For the text-containing cell, return its midpoint in (x, y) coordinate format. 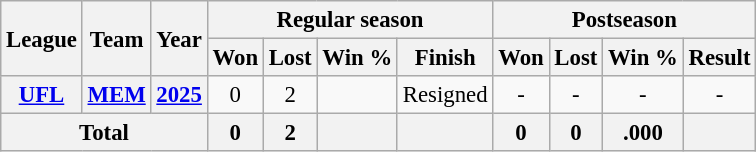
2025 (179, 95)
Postseason (624, 20)
Year (179, 38)
MEM (116, 95)
Team (116, 38)
UFL (42, 95)
Finish (444, 58)
League (42, 38)
.000 (643, 133)
Result (720, 58)
Total (104, 133)
Regular season (350, 20)
Resigned (444, 95)
